Scan for the cell matching the given text and deliver its [x, y] coordinate at center. 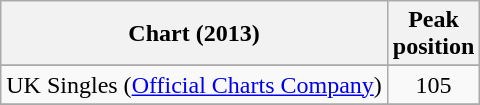
Chart (2013) [194, 34]
UK Singles (Official Charts Company) [194, 85]
Peakposition [433, 34]
105 [433, 85]
